Provide the (X, Y) coordinate of the cell's center where the given text is located.  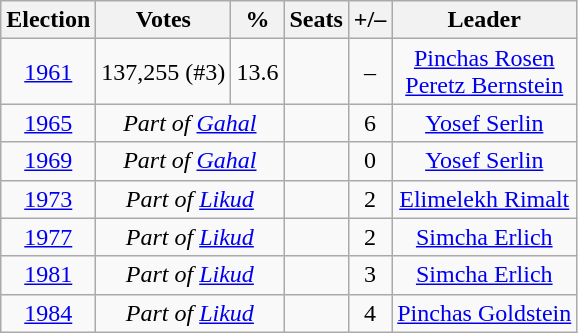
Leader (484, 20)
6 (370, 123)
0 (370, 161)
Elimelekh Rimalt (484, 199)
Seats (316, 20)
% (258, 20)
4 (370, 313)
Votes (164, 20)
1984 (48, 313)
3 (370, 275)
Pinchas RosenPeretz Bernstein (484, 72)
1961 (48, 72)
1973 (48, 199)
Election (48, 20)
137,255 (#3) (164, 72)
1977 (48, 237)
1969 (48, 161)
Pinchas Goldstein (484, 313)
13.6 (258, 72)
1981 (48, 275)
1965 (48, 123)
+/– (370, 20)
– (370, 72)
